From the cell containing the given text, extract its center point as (X, Y) coordinate. 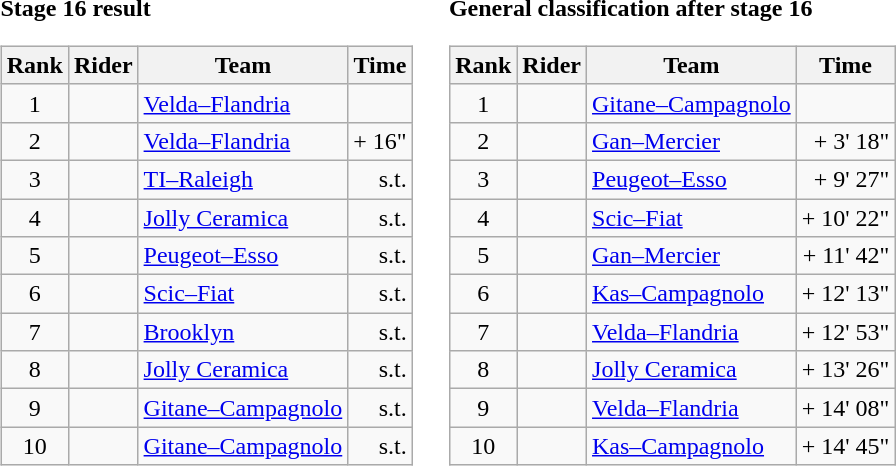
+ 3' 18" (846, 141)
+ 11' 42" (846, 256)
+ 16" (380, 141)
+ 12' 53" (846, 332)
+ 10' 22" (846, 217)
TI–Raleigh (243, 179)
+ 13' 26" (846, 370)
+ 14' 08" (846, 408)
Brooklyn (243, 332)
+ 9' 27" (846, 179)
+ 14' 45" (846, 446)
+ 12' 13" (846, 294)
